Return [x, y] of the center of cell containing provided text 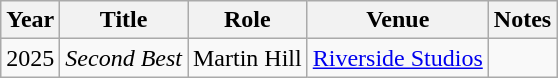
Venue [398, 20]
Second Best [124, 58]
Year [30, 20]
Title [124, 20]
2025 [30, 58]
Notes [522, 20]
Riverside Studios [398, 58]
Martin Hill [248, 58]
Role [248, 20]
